Output the (x, y) coordinate of the center of the cell containing the given text.  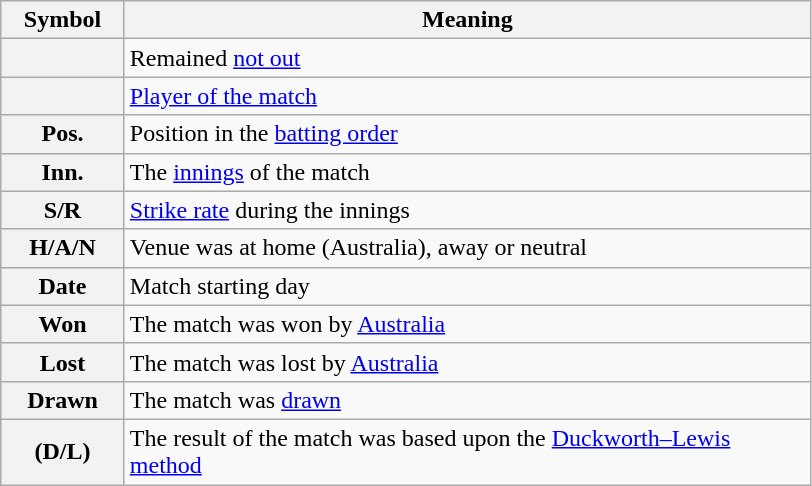
Strike rate during the innings (467, 210)
Remained not out (467, 58)
Symbol (63, 20)
Won (63, 324)
The match was lost by Australia (467, 362)
Date (63, 286)
H/A/N (63, 248)
Venue was at home (Australia), away or neutral (467, 248)
Position in the batting order (467, 134)
Match starting day (467, 286)
(D/L) (63, 452)
The match was drawn (467, 400)
The match was won by Australia (467, 324)
Drawn (63, 400)
Meaning (467, 20)
Pos. (63, 134)
The innings of the match (467, 172)
Lost (63, 362)
S/R (63, 210)
The result of the match was based upon the Duckworth–Lewis method (467, 452)
Inn. (63, 172)
Player of the match (467, 96)
